Find where the given text appears and provide that cell's center as [x, y] coordinate. 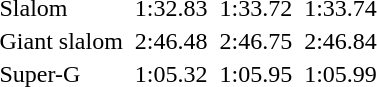
2:46.75 [256, 41]
2:46.48 [171, 41]
